Detect which cell encompasses the target text, then output its (X, Y) center coordinate. 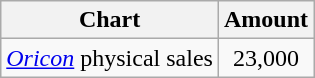
23,000 (266, 58)
Chart (110, 20)
Amount (266, 20)
Oricon physical sales (110, 58)
